Determine the [x, y] coordinate at the center of the cell enclosing the given text.  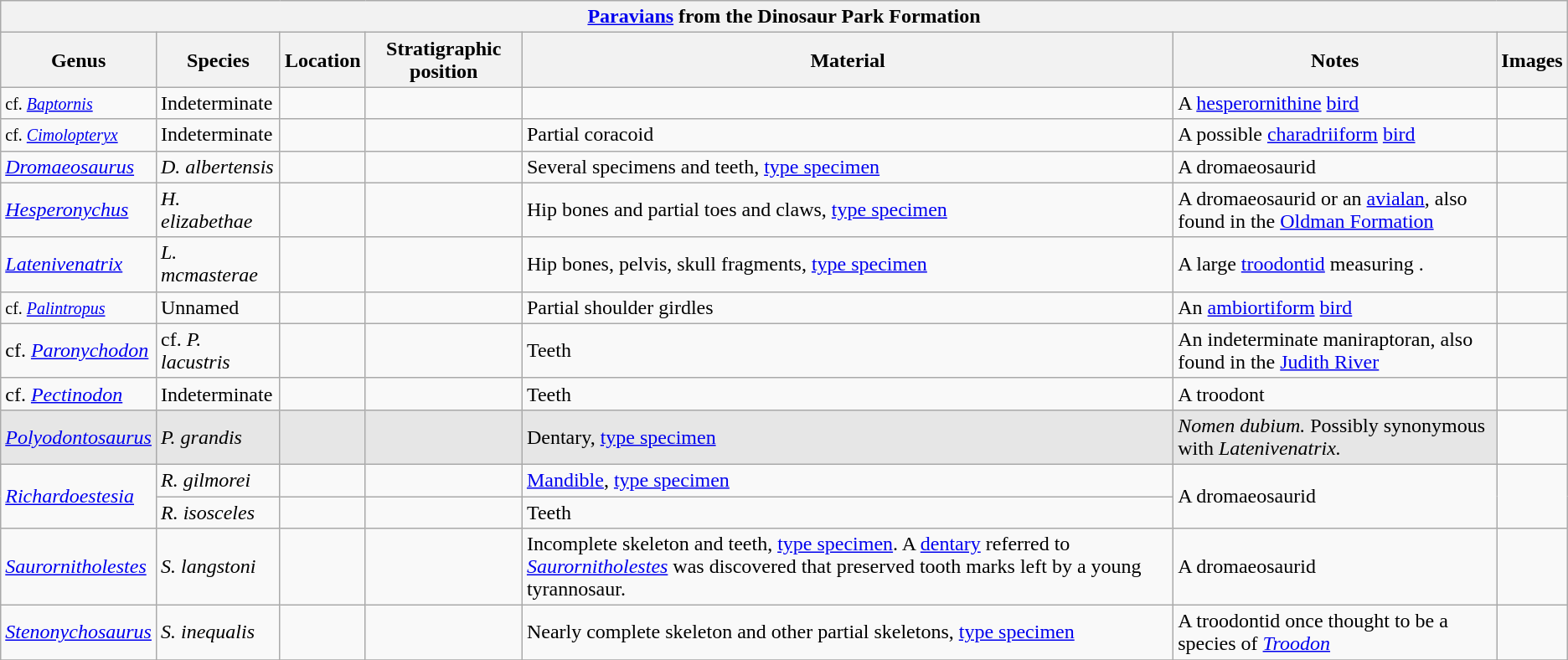
Material [848, 60]
R. gilmorei [218, 480]
Unnamed [218, 307]
Nomen dubium. Possibly synonymous with Latenivenatrix. [1335, 437]
cf. Paronychodon [79, 350]
L. mcmasterae [218, 265]
cf. Cimolopteryx [79, 135]
Hesperonychus [79, 209]
R. isosceles [218, 512]
Partial coracoid [848, 135]
cf. Palintropus [79, 307]
Richardoestesia [79, 496]
Nearly complete skeleton and other partial skeletons, type specimen [848, 633]
Dentary, type specimen [848, 437]
A troodontid once thought to be a species of Troodon [1335, 633]
P. grandis [218, 437]
Genus [79, 60]
H. elizabethae [218, 209]
A troodont [1335, 394]
Mandible, type specimen [848, 480]
cf. Baptornis [79, 103]
Stratigraphic position [444, 60]
A dromaeosaurid or an avialan, also found in the Oldman Formation [1335, 209]
Partial shoulder girdles [848, 307]
Several specimens and teeth, type specimen [848, 167]
Images [1532, 60]
Hip bones, pelvis, skull fragments, type specimen [848, 265]
A hesperornithine bird [1335, 103]
Hip bones and partial toes and claws, type specimen [848, 209]
Stenonychosaurus [79, 633]
A possible charadriiform bird [1335, 135]
cf. P. lacustris [218, 350]
A large troodontid measuring . [1335, 265]
Species [218, 60]
An indeterminate maniraptoran, also found in the Judith River [1335, 350]
Dromaeosaurus [79, 167]
S. inequalis [218, 633]
Location [322, 60]
Notes [1335, 60]
Latenivenatrix [79, 265]
cf. Pectinodon [79, 394]
Paravians from the Dinosaur Park Formation [784, 17]
Saurornitholestes [79, 567]
An ambiortiform bird [1335, 307]
Polyodontosaurus [79, 437]
D. albertensis [218, 167]
S. langstoni [218, 567]
